Provide the [X, Y] coordinate of the cell's center where the given text is located.  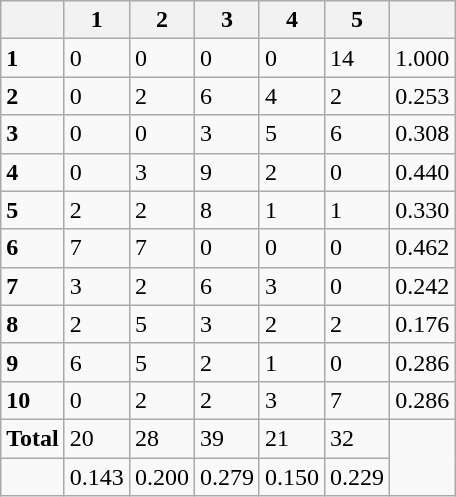
0.440 [422, 172]
32 [358, 438]
0.150 [292, 477]
Total [33, 438]
14 [358, 58]
0.462 [422, 248]
1.000 [422, 58]
0.253 [422, 96]
28 [162, 438]
21 [292, 438]
20 [96, 438]
0.308 [422, 134]
0.143 [96, 477]
0.176 [422, 324]
0.242 [422, 286]
0.229 [358, 477]
0.200 [162, 477]
10 [33, 400]
0.330 [422, 210]
39 [226, 438]
0.279 [226, 477]
